For the text-containing cell, return its midpoint in [X, Y] coordinate format. 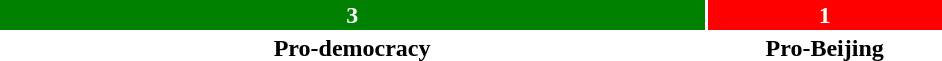
3 [352, 15]
1 [824, 15]
